Locate the cell with the specified text and output its (X, Y) center coordinate. 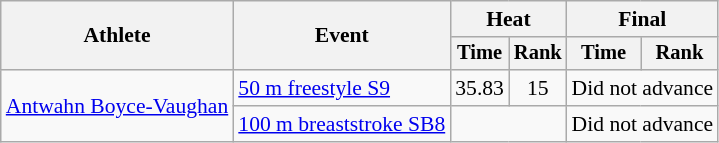
15 (538, 88)
Heat (508, 19)
Final (643, 19)
Event (342, 36)
35.83 (480, 88)
Antwahn Boyce-Vaughan (118, 106)
100 m breaststroke SB8 (342, 124)
Athlete (118, 36)
50 m freestyle S9 (342, 88)
